Output the [x, y] coordinate of the center of the cell containing the given text.  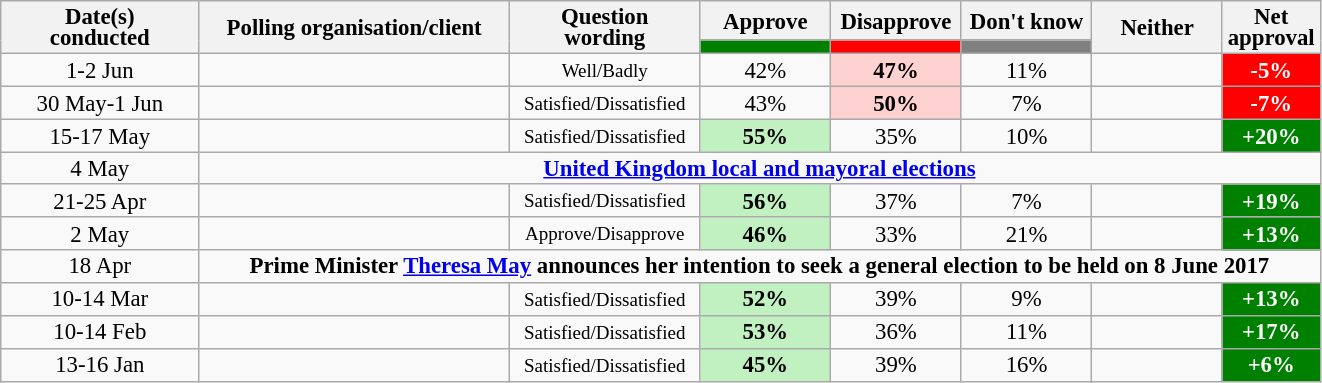
33% [896, 234]
35% [896, 136]
53% [766, 332]
47% [896, 70]
+20% [1271, 136]
10% [1026, 136]
Prime Minister Theresa May announces her intention to seek a general election to be held on 8 June 2017 [760, 267]
Well/Badly [604, 70]
50% [896, 104]
55% [766, 136]
43% [766, 104]
Date(s)conducted [100, 28]
9% [1026, 298]
18 Apr [100, 267]
Net approval [1271, 28]
15-17 May [100, 136]
Disapprove [896, 20]
10-14 Feb [100, 332]
37% [896, 200]
16% [1026, 364]
Approve/Disapprove [604, 234]
2 May [100, 234]
21% [1026, 234]
Polling organisation/client [354, 28]
36% [896, 332]
+19% [1271, 200]
+6% [1271, 364]
42% [766, 70]
-7% [1271, 104]
46% [766, 234]
4 May [100, 169]
56% [766, 200]
United Kingdom local and mayoral elections [760, 169]
21-25 Apr [100, 200]
45% [766, 364]
+17% [1271, 332]
-5% [1271, 70]
Don't know [1026, 20]
Approve [766, 20]
Neither [1158, 28]
52% [766, 298]
30 May-1 Jun [100, 104]
Questionwording [604, 28]
1-2 Jun [100, 70]
10-14 Mar [100, 298]
13-16 Jan [100, 364]
